Locate the cell with the specified text and output its (x, y) center coordinate. 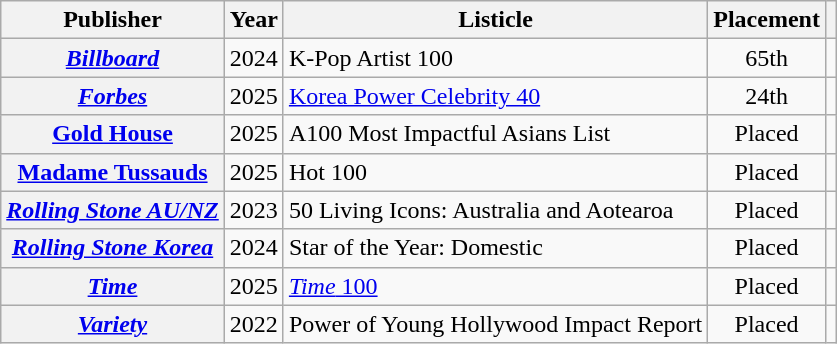
Listicle (495, 20)
Placement (767, 20)
2022 (254, 324)
Year (254, 20)
Gold House (113, 134)
Star of the Year: Domestic (495, 248)
Publisher (113, 20)
K-Pop Artist 100 (495, 58)
Madame Tussauds (113, 172)
Forbes (113, 96)
Rolling Stone AU/NZ (113, 210)
A100 Most Impactful Asians List (495, 134)
Time (113, 286)
Variety (113, 324)
50 Living Icons: Australia and Aotearoa (495, 210)
Billboard (113, 58)
24th (767, 96)
Time 100 (495, 286)
Hot 100 (495, 172)
65th (767, 58)
Korea Power Celebrity 40 (495, 96)
Rolling Stone Korea (113, 248)
Power of Young Hollywood Impact Report (495, 324)
2023 (254, 210)
